Search for the cell housing the specified text and yield its (X, Y) center coordinate. 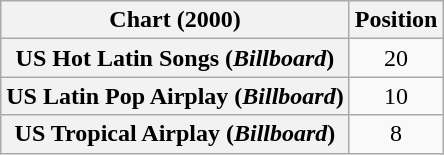
20 (396, 58)
Position (396, 20)
US Tropical Airplay (Billboard) (175, 134)
8 (396, 134)
10 (396, 96)
US Latin Pop Airplay (Billboard) (175, 96)
Chart (2000) (175, 20)
US Hot Latin Songs (Billboard) (175, 58)
